Output the [x, y] coordinate of the center of the cell containing the given text.  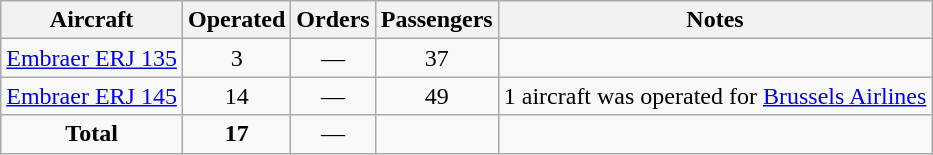
49 [436, 96]
17 [236, 134]
Orders [333, 20]
14 [236, 96]
Embraer ERJ 145 [92, 96]
37 [436, 58]
Notes [715, 20]
Embraer ERJ 135 [92, 58]
Operated [236, 20]
Passengers [436, 20]
Aircraft [92, 20]
3 [236, 58]
Total [92, 134]
1 aircraft was operated for Brussels Airlines [715, 96]
